For the text-containing cell, return its midpoint in (X, Y) coordinate format. 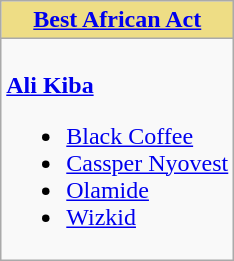
Best African Act (118, 20)
Ali KibaBlack CoffeeCassper NyovestOlamideWizkid (118, 150)
